Pinpoint the cell where the given text exists, returning its (x, y) midpoint coordinate. 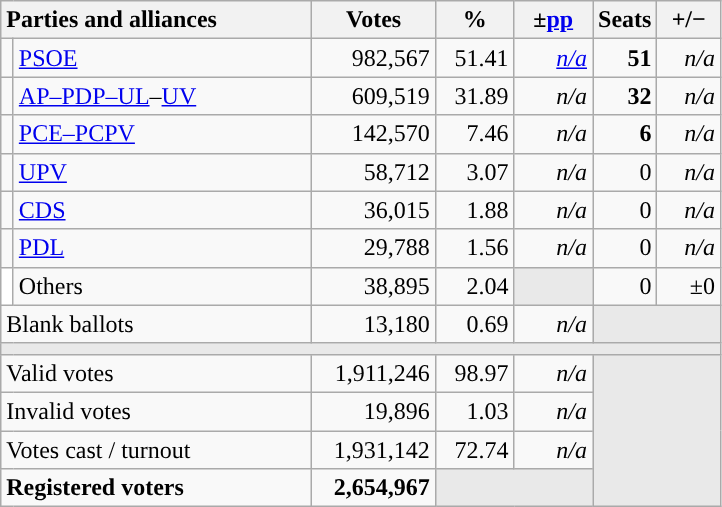
Blank ballots (156, 324)
609,519 (374, 96)
PCE–PCPV (162, 134)
UPV (162, 172)
51.41 (474, 58)
+/− (689, 20)
1.88 (474, 210)
13,180 (374, 324)
PSOE (162, 58)
51 (624, 58)
2,654,967 (374, 488)
1,911,246 (374, 373)
58,712 (374, 172)
Parties and alliances (156, 20)
2.04 (474, 286)
38,895 (374, 286)
1.03 (474, 411)
142,570 (374, 134)
±pp (554, 20)
PDL (162, 248)
0.69 (474, 324)
Others (162, 286)
72.74 (474, 449)
±0 (689, 286)
Votes cast / turnout (156, 449)
982,567 (374, 58)
32 (624, 96)
29,788 (374, 248)
Registered voters (156, 488)
19,896 (374, 411)
AP–PDP–UL–UV (162, 96)
CDS (162, 210)
31.89 (474, 96)
Invalid votes (156, 411)
Valid votes (156, 373)
98.97 (474, 373)
7.46 (474, 134)
Seats (624, 20)
6 (624, 134)
3.07 (474, 172)
36,015 (374, 210)
1,931,142 (374, 449)
% (474, 20)
1.56 (474, 248)
Votes (374, 20)
